Pinpoint the cell where the given text exists, returning its (x, y) midpoint coordinate. 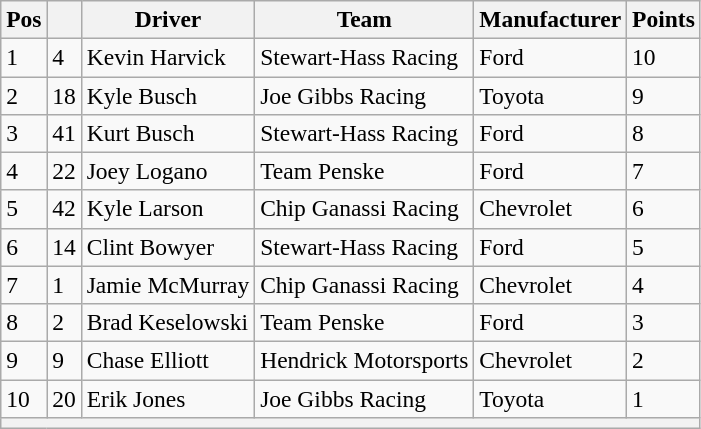
Kurt Busch (168, 133)
Clint Bowyer (168, 247)
22 (64, 171)
14 (64, 247)
Hendrick Motorsports (364, 360)
Erik Jones (168, 398)
Kyle Larson (168, 209)
20 (64, 398)
Kevin Harvick (168, 57)
Driver (168, 19)
Points (664, 19)
Chase Elliott (168, 360)
Manufacturer (550, 19)
41 (64, 133)
Kyle Busch (168, 95)
Joey Logano (168, 171)
Team (364, 19)
Pos (24, 19)
42 (64, 209)
Brad Keselowski (168, 322)
Jamie McMurray (168, 285)
18 (64, 95)
